Extract the (X, Y) coordinate from the center of the cell holding the provided text.  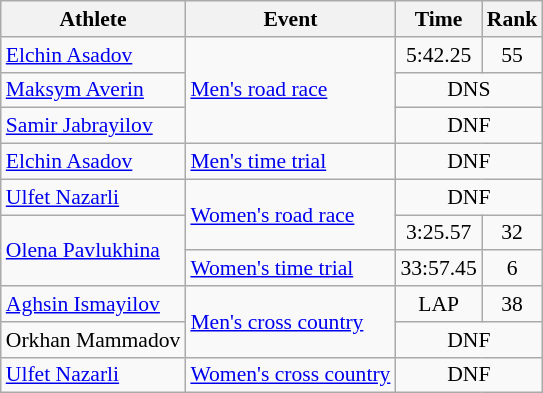
Aghsin Ismayilov (94, 304)
Samir Jabrayilov (94, 126)
6 (512, 269)
Men's road race (290, 90)
Maksym Averin (94, 90)
Rank (512, 19)
32 (512, 233)
38 (512, 304)
3:25.57 (438, 233)
Women's cross country (290, 375)
LAP (438, 304)
Women's road race (290, 214)
33:57.45 (438, 269)
DNS (468, 90)
5:42.25 (438, 55)
Men's cross country (290, 322)
Event (290, 19)
55 (512, 55)
Time (438, 19)
Olena Pavlukhina (94, 250)
Orkhan Mammadov (94, 340)
Women's time trial (290, 269)
Men's time trial (290, 162)
Athlete (94, 19)
